Return the [X, Y] coordinate for the center point of the cell that contains the specified text.  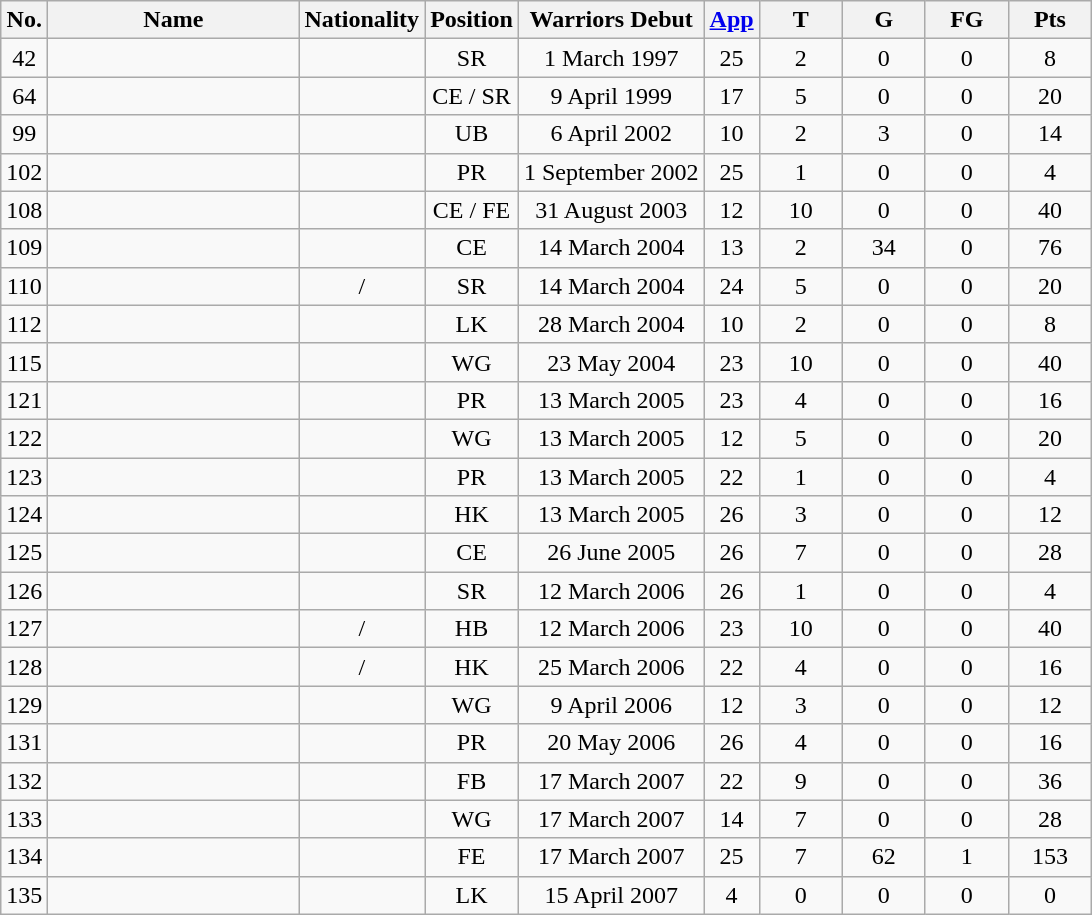
108 [24, 210]
No. [24, 20]
15 April 2007 [611, 895]
FE [472, 857]
126 [24, 591]
121 [24, 400]
9 April 2006 [611, 705]
135 [24, 895]
23 May 2004 [611, 362]
Position [472, 20]
34 [884, 248]
UB [472, 134]
62 [884, 857]
124 [24, 515]
134 [24, 857]
9 April 1999 [611, 96]
102 [24, 172]
110 [24, 286]
131 [24, 743]
Pts [1050, 20]
129 [24, 705]
133 [24, 819]
1 September 2002 [611, 172]
123 [24, 477]
122 [24, 438]
109 [24, 248]
20 May 2006 [611, 743]
76 [1050, 248]
99 [24, 134]
G [884, 20]
153 [1050, 857]
31 August 2003 [611, 210]
CE / SR [472, 96]
T [800, 20]
64 [24, 96]
HB [472, 629]
127 [24, 629]
FG [966, 20]
6 April 2002 [611, 134]
36 [1050, 781]
115 [24, 362]
28 March 2004 [611, 324]
9 [800, 781]
Warriors Debut [611, 20]
125 [24, 553]
CE / FE [472, 210]
Name [174, 20]
132 [24, 781]
1 March 1997 [611, 58]
Nationality [362, 20]
42 [24, 58]
FB [472, 781]
26 June 2005 [611, 553]
128 [24, 667]
112 [24, 324]
25 March 2006 [611, 667]
17 [732, 96]
13 [732, 248]
App [732, 20]
24 [732, 286]
